For the text-containing cell, return its midpoint in [X, Y] coordinate format. 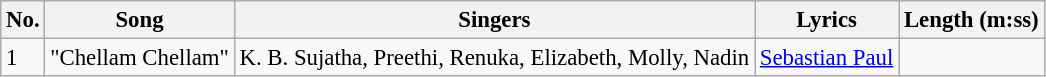
No. [23, 20]
Sebastian Paul [826, 58]
1 [23, 58]
"Chellam Chellam" [140, 58]
Singers [494, 20]
Song [140, 20]
Lyrics [826, 20]
Length (m:ss) [972, 20]
K. B. Sujatha, Preethi, Renuka, Elizabeth, Molly, Nadin [494, 58]
